Detect which cell encompasses the target text, then output its [X, Y] center coordinate. 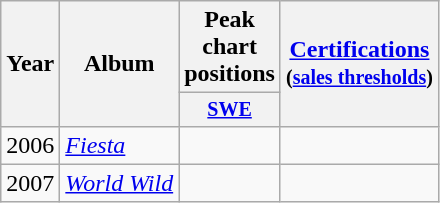
World Wild [120, 183]
Peak chart positions [230, 47]
Fiesta [120, 145]
Certifications(sales thresholds) [359, 64]
SWE [230, 110]
2006 [30, 145]
Album [120, 64]
Year [30, 64]
2007 [30, 183]
